Scan for the cell matching the given text and deliver its [x, y] coordinate at center. 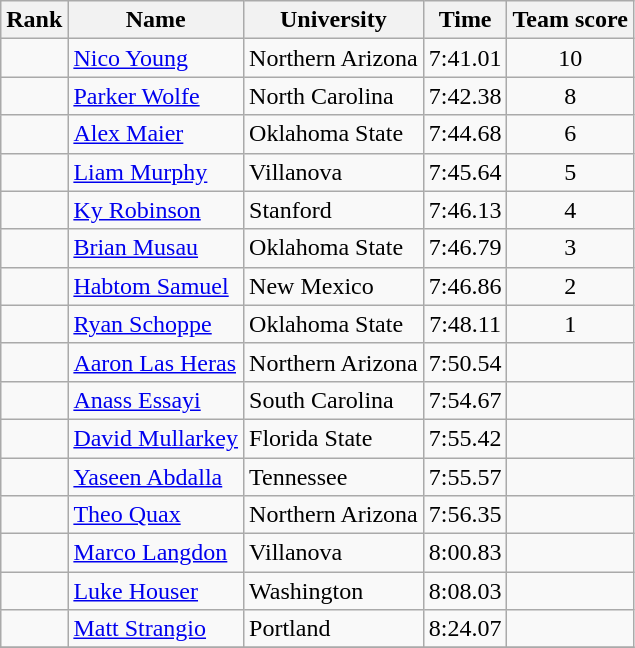
7:55.42 [465, 438]
1 [570, 324]
Brian Musau [156, 248]
3 [570, 248]
Team score [570, 20]
Liam Murphy [156, 172]
7:41.01 [465, 58]
Matt Strangio [156, 629]
Ky Robinson [156, 210]
Stanford [334, 210]
7:46.13 [465, 210]
8:24.07 [465, 629]
7:42.38 [465, 96]
Tennessee [334, 477]
Name [156, 20]
Marco Langdon [156, 553]
Ryan Schoppe [156, 324]
Aaron Las Heras [156, 362]
Parker Wolfe [156, 96]
David Mullarkey [156, 438]
7:56.35 [465, 515]
University [334, 20]
8:00.83 [465, 553]
5 [570, 172]
10 [570, 58]
7:46.86 [465, 286]
4 [570, 210]
8 [570, 96]
7:48.11 [465, 324]
Habtom Samuel [156, 286]
Washington [334, 591]
New Mexico [334, 286]
Rank [34, 20]
Portland [334, 629]
2 [570, 286]
Time [465, 20]
Yaseen Abdalla [156, 477]
Alex Maier [156, 134]
Nico Young [156, 58]
South Carolina [334, 400]
6 [570, 134]
7:54.67 [465, 400]
Theo Quax [156, 515]
7:44.68 [465, 134]
Anass Essayi [156, 400]
Luke Houser [156, 591]
North Carolina [334, 96]
7:55.57 [465, 477]
7:46.79 [465, 248]
Florida State [334, 438]
7:45.64 [465, 172]
8:08.03 [465, 591]
7:50.54 [465, 362]
